For the text-containing cell, return its midpoint in (X, Y) coordinate format. 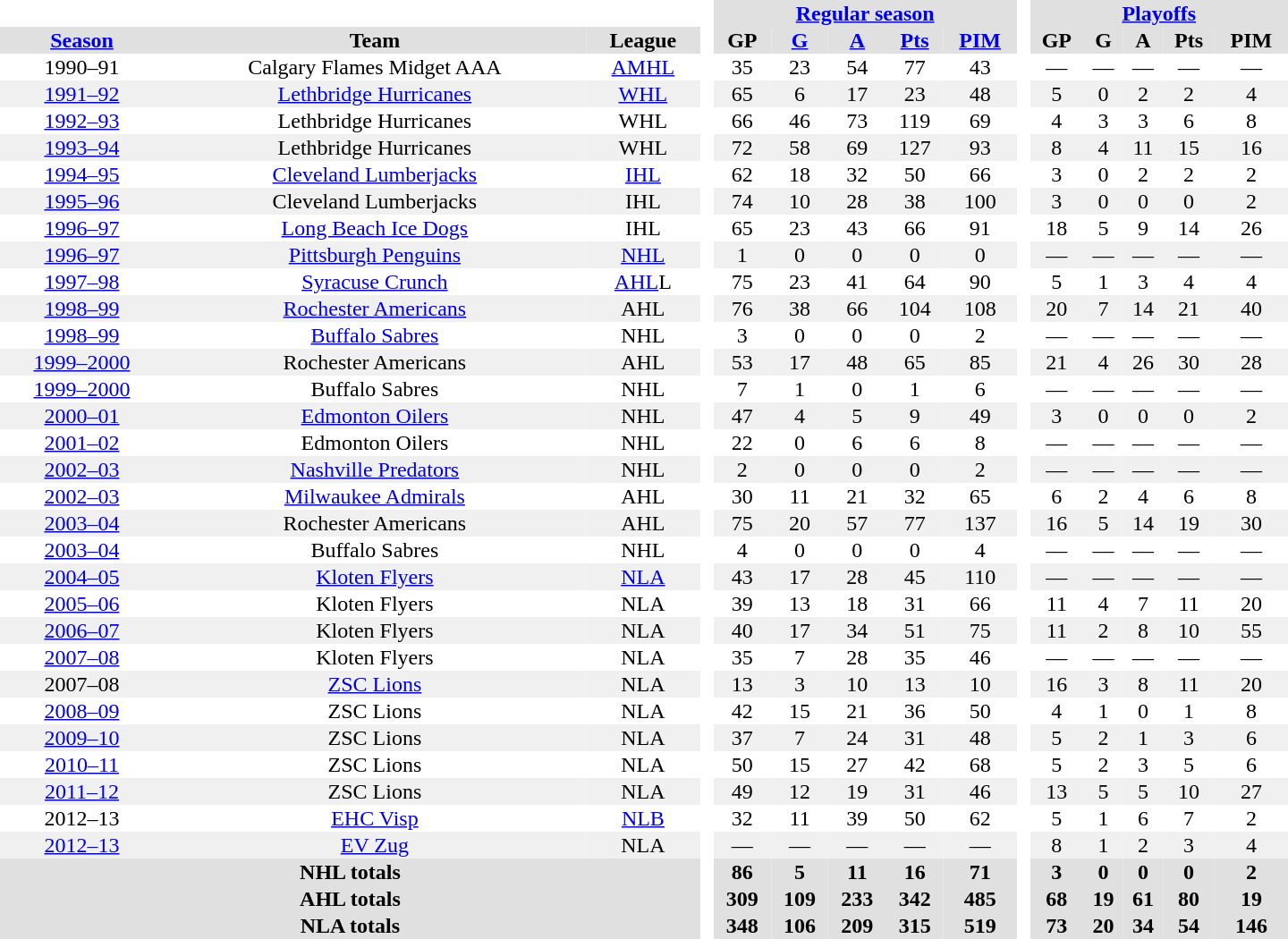
AHLL (643, 282)
71 (980, 872)
1997–98 (82, 282)
1992–93 (82, 121)
2000–01 (82, 416)
80 (1189, 899)
Pittsburgh Penguins (375, 255)
74 (742, 201)
85 (980, 362)
NLA totals (351, 926)
53 (742, 362)
Team (375, 40)
EHC Visp (375, 818)
55 (1251, 630)
104 (914, 309)
93 (980, 148)
348 (742, 926)
2009–10 (82, 738)
2001–02 (82, 443)
146 (1251, 926)
57 (857, 523)
Long Beach Ice Dogs (375, 228)
2011–12 (82, 791)
NLB (643, 818)
108 (980, 309)
61 (1143, 899)
Regular season (866, 13)
36 (914, 711)
519 (980, 926)
51 (914, 630)
Syracuse Crunch (375, 282)
AHL totals (351, 899)
91 (980, 228)
41 (857, 282)
64 (914, 282)
Season (82, 40)
485 (980, 899)
12 (800, 791)
24 (857, 738)
37 (742, 738)
NHL totals (351, 872)
League (643, 40)
45 (914, 577)
90 (980, 282)
Nashville Predators (375, 469)
2008–09 (82, 711)
1994–95 (82, 174)
1990–91 (82, 67)
137 (980, 523)
22 (742, 443)
233 (857, 899)
76 (742, 309)
58 (800, 148)
AMHL (643, 67)
2006–07 (82, 630)
EV Zug (375, 845)
47 (742, 416)
127 (914, 148)
86 (742, 872)
315 (914, 926)
Milwaukee Admirals (375, 496)
1991–92 (82, 94)
110 (980, 577)
1995–96 (82, 201)
2004–05 (82, 577)
209 (857, 926)
309 (742, 899)
1993–94 (82, 148)
72 (742, 148)
106 (800, 926)
109 (800, 899)
119 (914, 121)
2010–11 (82, 765)
2005–06 (82, 604)
342 (914, 899)
Playoffs (1159, 13)
Calgary Flames Midget AAA (375, 67)
100 (980, 201)
